Locate the cell with the specified text and output its [X, Y] center coordinate. 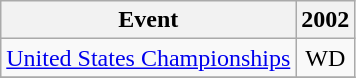
2002 [326, 20]
Event [148, 20]
WD [326, 58]
United States Championships [148, 58]
